Return the [X, Y] coordinate for the center point of the cell that contains the specified text.  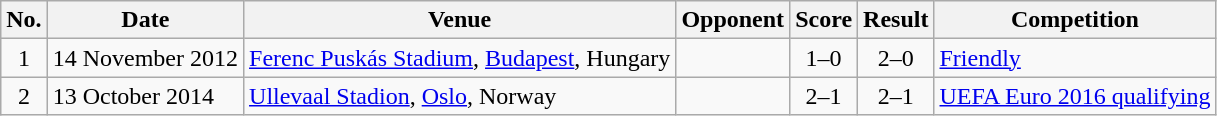
No. [24, 20]
Venue [460, 20]
Ferenc Puskás Stadium, Budapest, Hungary [460, 58]
Opponent [733, 20]
Score [824, 20]
Result [896, 20]
13 October 2014 [145, 96]
14 November 2012 [145, 58]
Competition [1075, 20]
2 [24, 96]
Friendly [1075, 58]
Date [145, 20]
UEFA Euro 2016 qualifying [1075, 96]
Ullevaal Stadion, Oslo, Norway [460, 96]
1 [24, 58]
1–0 [824, 58]
2–0 [896, 58]
